Output the (x, y) coordinate of the center of the cell containing the given text.  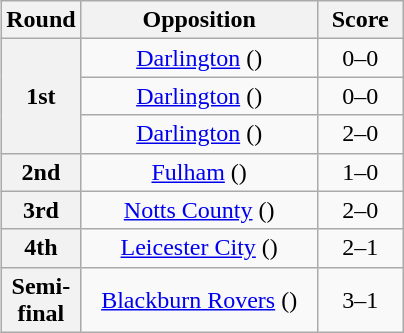
Opposition (199, 20)
2–1 (360, 248)
2nd (41, 172)
4th (41, 248)
3–1 (360, 300)
Semi-final (41, 300)
Blackburn Rovers () (199, 300)
Notts County () (199, 210)
Score (360, 20)
Leicester City () (199, 248)
Round (41, 20)
1–0 (360, 172)
3rd (41, 210)
1st (41, 96)
Fulham () (199, 172)
